Determine the [X, Y] coordinate at the center of the cell enclosing the given text.  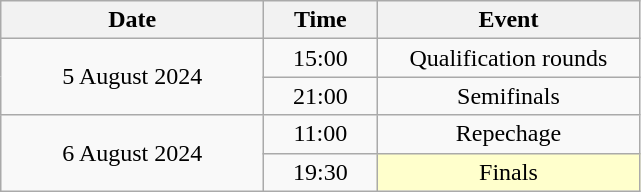
11:00 [320, 134]
5 August 2024 [132, 77]
Time [320, 20]
Event [508, 20]
Finals [508, 172]
Semifinals [508, 96]
15:00 [320, 58]
19:30 [320, 172]
Qualification rounds [508, 58]
21:00 [320, 96]
6 August 2024 [132, 153]
Repechage [508, 134]
Date [132, 20]
